Determine the (X, Y) coordinate at the center of the cell enclosing the given text.  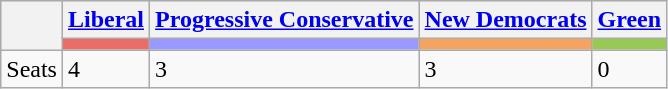
Liberal (106, 20)
Green (630, 20)
4 (106, 69)
Progressive Conservative (284, 20)
0 (630, 69)
Seats (32, 69)
New Democrats (506, 20)
